Pinpoint the cell where the given text exists, returning its (X, Y) midpoint coordinate. 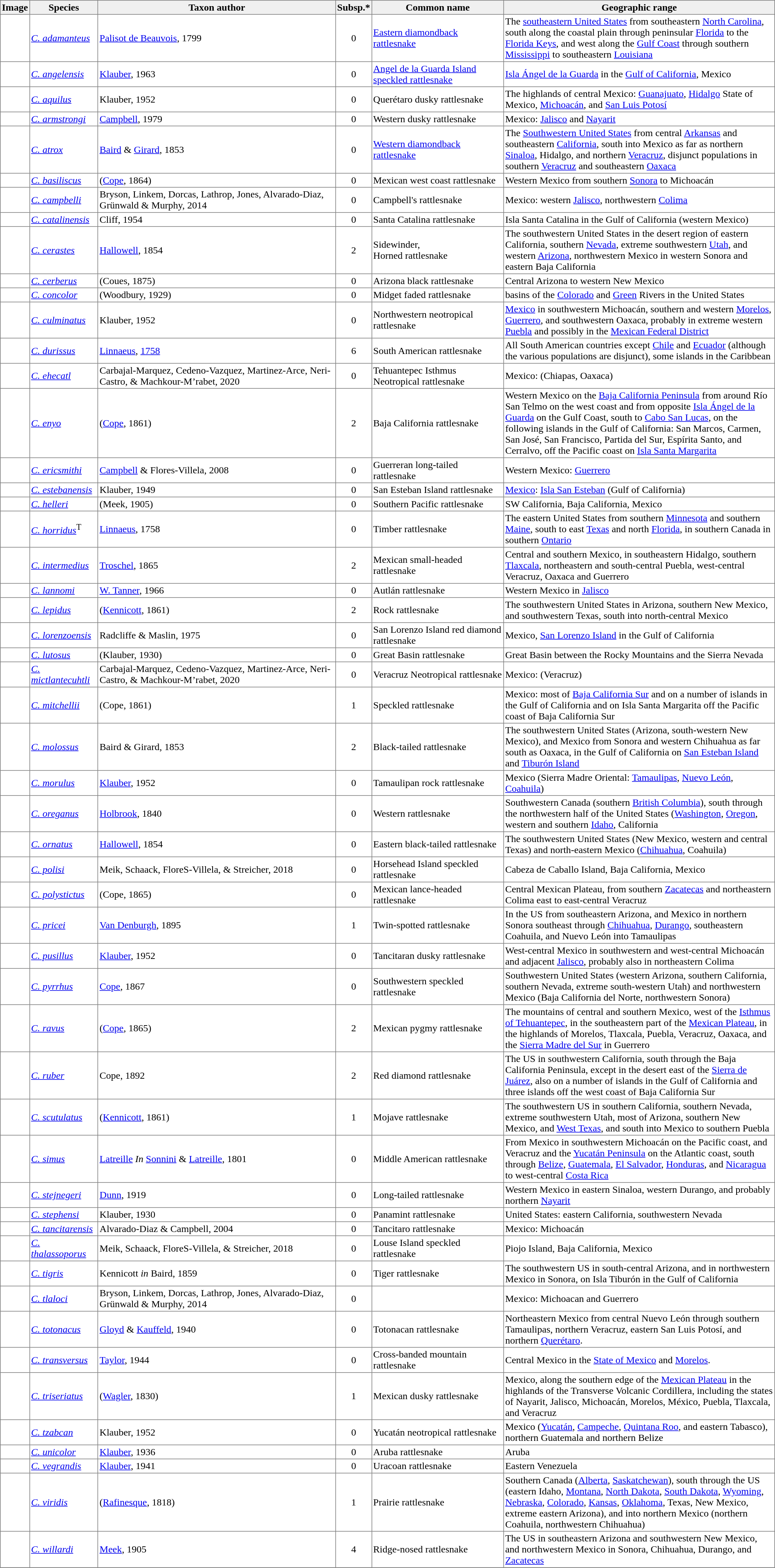
Aruba (639, 1452)
Mexican pygmy rattlesnake (437, 1028)
Great Basin between the Rocky Mountains and the Sierra Nevada (639, 655)
C. unicolor (64, 1452)
C. pyrrhus (64, 986)
C. tzabcan (64, 1432)
C. tancitarensis (64, 1229)
Eastern black-tailed rattlesnake (437, 844)
C. culminatus (64, 320)
The southwestern United States in Arizona, southern New Mexico, and southwestern Texas, south into north-central Mexico (639, 610)
Radcliffe & Maslin, 1975 (217, 635)
Tehuantepec Isthmus Neotropical rattlesnake (437, 376)
Great Basin rattlesnake (437, 655)
W. Tanner, 1966 (217, 590)
Western Mexico in eastern Sinaloa, western Durango, and probably northern Nayarit (639, 1195)
Campbell, 1979 (217, 119)
SW California, Baja California, Mexico (639, 504)
C. atrox (64, 150)
Campbell & Flores-Villela, 2008 (217, 470)
Veracruz Neotropical rattlesnake (437, 674)
Dunn, 1919 (217, 1195)
Guerreran long-tailed rattlesnake (437, 470)
Western Mexico in Jalisco (639, 590)
Rock rattlesnake (437, 610)
Campbell's rattlesnake (437, 200)
Isla Ángel de la Guarda in the Gulf of California, Mexico (639, 74)
Klauber, 1930 (217, 1214)
Kennicott in Baird, 1859 (217, 1274)
Twin-spotted rattlesnake (437, 925)
C. catalinensis (64, 220)
C. lutosus (64, 655)
C. helleri (64, 504)
Black-tailed rattlesnake (437, 747)
Long-tailed rattlesnake (437, 1195)
Cope, 1892 (217, 1075)
Mexico: western Jalisco, northwestern Colima (639, 200)
C. campbelli (64, 200)
(Klauber, 1930) (217, 655)
Southwestern speckled rattlesnake (437, 986)
Mexican lance-headed rattlesnake (437, 895)
Troschel, 1865 (217, 565)
Querétaro dusky rattlesnake (437, 99)
Mexico, San Lorenzo Island in the Gulf of California (639, 635)
The southwestern United States (New Mexico, western and central Texas) and north-eastern Mexico (Chihuahua, Coahuila) (639, 844)
Common name (437, 7)
Speckled rattlesnake (437, 705)
(Meek, 1905) (217, 504)
C. triseriatus (64, 1396)
Timber rattlesnake (437, 529)
C. lorenzoensis (64, 635)
C. horridusT (64, 529)
Image (15, 7)
C. adamanteus (64, 38)
C. lannomi (64, 590)
C. stephensi (64, 1214)
All South American countries except Chile and Ecuador (although the various populations are disjunct), some islands in the Caribbean (639, 351)
Mexico: (Chiapas, Oaxaca) (639, 376)
C. angelensis (64, 74)
C. ruber (64, 1075)
Panamint rattlesnake (437, 1214)
Western rattlesnake (437, 813)
Mojave rattlesnake (437, 1117)
C. molossus (64, 747)
Western diamondback rattlesnake (437, 150)
Alvarado-Diaz & Campbell, 2004 (217, 1229)
Uracoan rattlesnake (437, 1466)
Klauber, 1949 (217, 490)
basins of the Colorado and Green Rivers in the United States (639, 295)
C. ravus (64, 1028)
The US in southeastern Arizona and southwestern New Mexico, and northwestern Mexico in Sonora, Chihuahua, Durango, and Zacatecas (639, 1549)
Tancitaran dusky rattlesnake (437, 956)
C. lepidus (64, 610)
C. ericsmithi (64, 470)
Cope, 1867 (217, 986)
C. willardi (64, 1549)
Klauber, 1936 (217, 1452)
C. tigris (64, 1274)
Mexican dusky rattlesnake (437, 1396)
Subsp.* (354, 7)
Cliff, 1954 (217, 220)
United States: eastern California, southwestern Nevada (639, 1214)
The eastern United States from southern Minnesota and southern Maine, south to east Texas and north Florida, in southern Canada in southern Ontario (639, 529)
Santa Catalina rattlesnake (437, 220)
C. mictlantecuhtli (64, 674)
Middle American rattlesnake (437, 1159)
Autlán rattlesnake (437, 590)
C. stejnegeri (64, 1195)
Totonacan rattlesnake (437, 1329)
C. cerberus (64, 281)
C. pusillus (64, 956)
C. thalassoporus (64, 1248)
Latreille In Sonnini & Latreille, 1801 (217, 1159)
(Cope, 1864) (217, 180)
San Esteban Island rattlesnake (437, 490)
Ridge-nosed rattlesnake (437, 1549)
Klauber, 1941 (217, 1466)
Aruba rattlesnake (437, 1452)
C. cerastes (64, 250)
Northeastern Mexico from central Nuevo León through southern Tamaulipas, northern Veracruz, eastern San Luis Potosí, and northern Querétaro. (639, 1329)
Western Mexico: Guerrero (639, 470)
Tamaulipan rock rattlesnake (437, 783)
C. polisi (64, 869)
(Wagler, 1830) (217, 1396)
Klauber, 1963 (217, 74)
C. ornatus (64, 844)
Geographic range (639, 7)
C. ehecatl (64, 376)
C. basiliscus (64, 180)
Mexican west coast rattlesnake (437, 180)
Horsehead Island speckled rattlesnake (437, 869)
Taylor, 1944 (217, 1360)
C. armstrongi (64, 119)
6 (354, 351)
Isla Santa Catalina in the Gulf of California (western Mexico) (639, 220)
C. transversus (64, 1360)
Eastern diamondback rattlesnake (437, 38)
The southwestern US in south-central Arizona, and in northwestern Mexico in Sonora, on Isla Tiburón in the Gulf of California (639, 1274)
(Rafinesque, 1818) (217, 1502)
Eastern Venezuela (639, 1466)
Cabeza de Caballo Island, Baja California, Mexico (639, 869)
Mexico (Yucatán, Campeche, Quintana Roo, and eastern Tabasco), northern Guatemala and northern Belize (639, 1432)
C. tlaloci (64, 1299)
West-central Mexico in southwestern and west-central Michoacán and adjacent Jalisco, probably also in northeastern Colima (639, 956)
Palisot de Beauvois, 1799 (217, 38)
Mexico: Michoacán (639, 1229)
Louse Island speckled rattlesnake (437, 1248)
Yucatán neotropical rattlesnake (437, 1432)
C. aquilus (64, 99)
C. polystictus (64, 895)
Red diamond rattlesnake (437, 1075)
Baja California rattlesnake (437, 423)
C. mitchellii (64, 705)
San Lorenzo Island red diamond rattlesnake (437, 635)
Van Denburgh, 1895 (217, 925)
South American rattlesnake (437, 351)
C. pricei (64, 925)
C. durissus (64, 351)
Angel de la Guarda Island speckled rattlesnake (437, 74)
Species (64, 7)
Mexico: (Veracruz) (639, 674)
Mexico: Isla San Esteban (Gulf of California) (639, 490)
Mexican small-headed rattlesnake (437, 565)
Central Arizona to western New Mexico (639, 281)
C. simus (64, 1159)
Tancitaro rattlesnake (437, 1229)
Tiger rattlesnake (437, 1274)
Arizona black rattlesnake (437, 281)
Central Mexican Plateau, from southern Zacatecas and northeastern Colima east to east-central Veracruz (639, 895)
Prairie rattlesnake (437, 1502)
C. estebanensis (64, 490)
Taxon author (217, 7)
(Coues, 1875) (217, 281)
C. concolor (64, 295)
C. totonacus (64, 1329)
Western dusky rattlesnake (437, 119)
(Woodbury, 1929) (217, 295)
C. oreganus (64, 813)
Gloyd & Kauffeld, 1940 (217, 1329)
Sidewinder,Horned rattlesnake (437, 250)
C. morulus (64, 783)
Mexico: Michoacan and Guerrero (639, 1299)
C. viridis (64, 1502)
Western Mexico from southern Sonora to Michoacán (639, 180)
4 (354, 1549)
C. intermedius (64, 565)
Piojo Island, Baja California, Mexico (639, 1248)
C. enyo (64, 423)
Mexico: Jalisco and Nayarit (639, 119)
C. vegrandis (64, 1466)
C. scutulatus (64, 1117)
Cross-banded mountain rattlesnake (437, 1360)
Southern Pacific rattlesnake (437, 504)
Mexico (Sierra Madre Oriental: Tamaulipas, Nuevo León, Coahuila) (639, 783)
Holbrook, 1840 (217, 813)
Central Mexico in the State of Mexico and Morelos. (639, 1360)
The highlands of central Mexico: Guanajuato, Hidalgo State of Mexico, Michoacán, and San Luis Potosí (639, 99)
Midget faded rattlesnake (437, 295)
Northwestern neotropical rattlesnake (437, 320)
Meek, 1905 (217, 1549)
